Output the (x, y) coordinate of the center of the cell containing the given text.  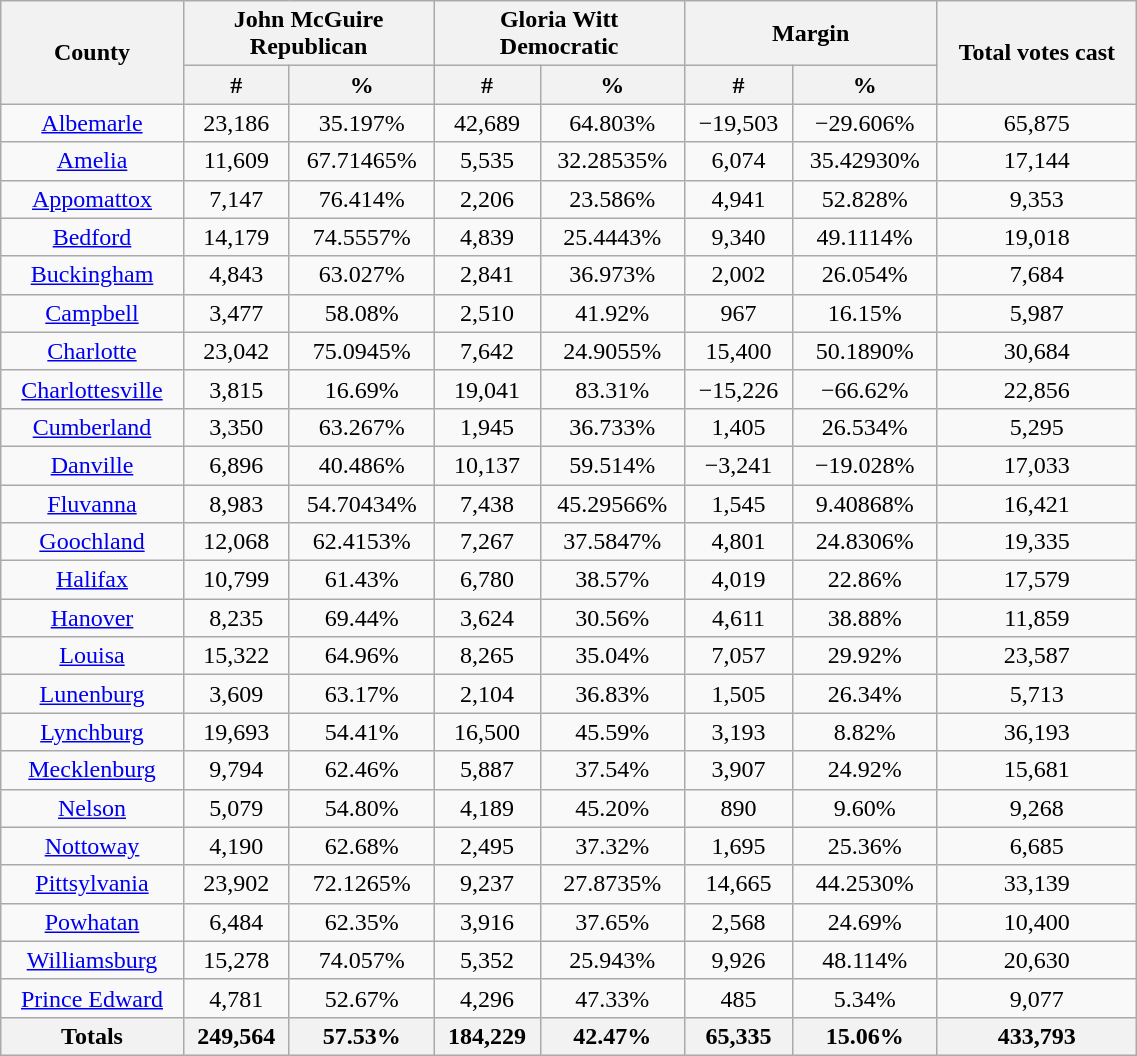
Nelson (92, 808)
59.514% (612, 465)
4,843 (236, 275)
57.53% (361, 1036)
14,665 (738, 884)
61.43% (361, 580)
40.486% (361, 465)
69.44% (361, 618)
17,144 (1037, 161)
15,400 (738, 351)
Goochland (92, 542)
9.60% (865, 808)
8,983 (236, 503)
Powhatan (92, 922)
Amelia (92, 161)
19,041 (487, 389)
Louisa (92, 656)
23,186 (236, 123)
Lynchburg (92, 732)
17,579 (1037, 580)
16.15% (865, 313)
5,352 (487, 960)
3,193 (738, 732)
Margin (810, 34)
9,340 (738, 237)
64.803% (612, 123)
249,564 (236, 1036)
7,057 (738, 656)
5,295 (1037, 427)
25.4443% (612, 237)
45.59% (612, 732)
12,068 (236, 542)
11,859 (1037, 618)
Cumberland (92, 427)
−15,226 (738, 389)
36.83% (612, 694)
Danville (92, 465)
23.586% (612, 199)
37.54% (612, 770)
10,137 (487, 465)
8.82% (865, 732)
47.33% (612, 998)
2,568 (738, 922)
3,624 (487, 618)
1,505 (738, 694)
4,839 (487, 237)
5.34% (865, 998)
35.197% (361, 123)
7,267 (487, 542)
Total votes cast (1037, 52)
11,609 (236, 161)
4,189 (487, 808)
9,268 (1037, 808)
37.65% (612, 922)
52.67% (361, 998)
15,278 (236, 960)
−19.028% (865, 465)
50.1890% (865, 351)
3,350 (236, 427)
Albemarle (92, 123)
−3,241 (738, 465)
22.86% (865, 580)
Williamsburg (92, 960)
7,642 (487, 351)
4,019 (738, 580)
15.06% (865, 1036)
9.40868% (865, 503)
29.92% (865, 656)
Prince Edward (92, 998)
74.057% (361, 960)
49.1114% (865, 237)
2,510 (487, 313)
Appomattox (92, 199)
52.828% (865, 199)
4,801 (738, 542)
38.57% (612, 580)
7,438 (487, 503)
42.47% (612, 1036)
−19,503 (738, 123)
22,856 (1037, 389)
35.04% (612, 656)
19,335 (1037, 542)
6,780 (487, 580)
15,322 (236, 656)
1,695 (738, 846)
6,074 (738, 161)
36,193 (1037, 732)
44.2530% (865, 884)
Nottoway (92, 846)
14,179 (236, 237)
Fluvanna (92, 503)
7,147 (236, 199)
2,104 (487, 694)
26.34% (865, 694)
184,229 (487, 1036)
Bedford (92, 237)
6,484 (236, 922)
48.114% (865, 960)
62.35% (361, 922)
10,799 (236, 580)
83.31% (612, 389)
Charlotte (92, 351)
45.29566% (612, 503)
3,609 (236, 694)
4,296 (487, 998)
967 (738, 313)
County (92, 52)
3,477 (236, 313)
74.5557% (361, 237)
5,887 (487, 770)
65,875 (1037, 123)
433,793 (1037, 1036)
−29.606% (865, 123)
27.8735% (612, 884)
485 (738, 998)
41.92% (612, 313)
38.88% (865, 618)
2,841 (487, 275)
4,781 (236, 998)
Mecklenburg (92, 770)
8,235 (236, 618)
23,587 (1037, 656)
1,945 (487, 427)
1,545 (738, 503)
1,405 (738, 427)
67.71465% (361, 161)
4,941 (738, 199)
8,265 (487, 656)
36.733% (612, 427)
26.054% (865, 275)
23,902 (236, 884)
Pittsylvania (92, 884)
25.943% (612, 960)
16,500 (487, 732)
54.41% (361, 732)
Gloria WittDemocratic (560, 34)
9,077 (1037, 998)
16,421 (1037, 503)
Halifax (92, 580)
5,535 (487, 161)
23,042 (236, 351)
5,079 (236, 808)
26.534% (865, 427)
2,206 (487, 199)
4,190 (236, 846)
5,713 (1037, 694)
62.4153% (361, 542)
33,139 (1037, 884)
Totals (92, 1036)
62.46% (361, 770)
32.28535% (612, 161)
45.20% (612, 808)
−66.62% (865, 389)
20,630 (1037, 960)
Lunenburg (92, 694)
Hanover (92, 618)
37.5847% (612, 542)
42,689 (487, 123)
30.56% (612, 618)
75.0945% (361, 351)
9,237 (487, 884)
17,033 (1037, 465)
37.32% (612, 846)
65,335 (738, 1036)
6,896 (236, 465)
58.08% (361, 313)
3,907 (738, 770)
24.69% (865, 922)
54.80% (361, 808)
2,495 (487, 846)
9,794 (236, 770)
2,002 (738, 275)
72.1265% (361, 884)
7,684 (1037, 275)
John McGuireRepublican (308, 34)
35.42930% (865, 161)
19,018 (1037, 237)
24.9055% (612, 351)
63.267% (361, 427)
10,400 (1037, 922)
5,987 (1037, 313)
30,684 (1037, 351)
15,681 (1037, 770)
54.70434% (361, 503)
4,611 (738, 618)
16.69% (361, 389)
24.92% (865, 770)
3,815 (236, 389)
890 (738, 808)
36.973% (612, 275)
64.96% (361, 656)
62.68% (361, 846)
3,916 (487, 922)
24.8306% (865, 542)
63.027% (361, 275)
63.17% (361, 694)
19,693 (236, 732)
9,926 (738, 960)
76.414% (361, 199)
Charlottesville (92, 389)
25.36% (865, 846)
6,685 (1037, 846)
Buckingham (92, 275)
9,353 (1037, 199)
Campbell (92, 313)
